Determine the (x, y) coordinate at the center of the cell enclosing the given text.  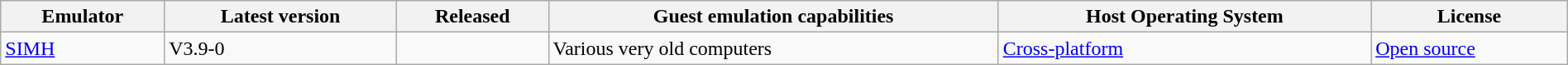
Cross-platform (1184, 48)
Host Operating System (1184, 17)
Emulator (83, 17)
Guest emulation capabilities (773, 17)
License (1470, 17)
Open source (1470, 48)
SIMH (83, 48)
Released (473, 17)
Various very old computers (773, 48)
V3.9-0 (281, 48)
Latest version (281, 17)
